Search for the cell housing the specified text and yield its (X, Y) center coordinate. 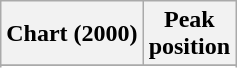
Peakposition (189, 34)
Chart (2000) (72, 34)
